Scan for the cell matching the given text and deliver its (X, Y) coordinate at center. 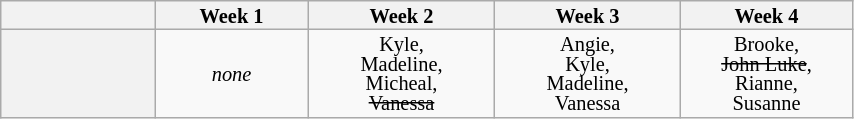
Week 1 (232, 14)
Week 4 (767, 14)
Week 3 (588, 14)
Brooke,John Luke,Rianne,Susanne (767, 74)
Week 2 (401, 14)
Kyle,Madeline,Micheal,Vanessa (401, 74)
none (232, 74)
Angie,Kyle,Madeline,Vanessa (588, 74)
